For the text-containing cell, return its midpoint in (X, Y) coordinate format. 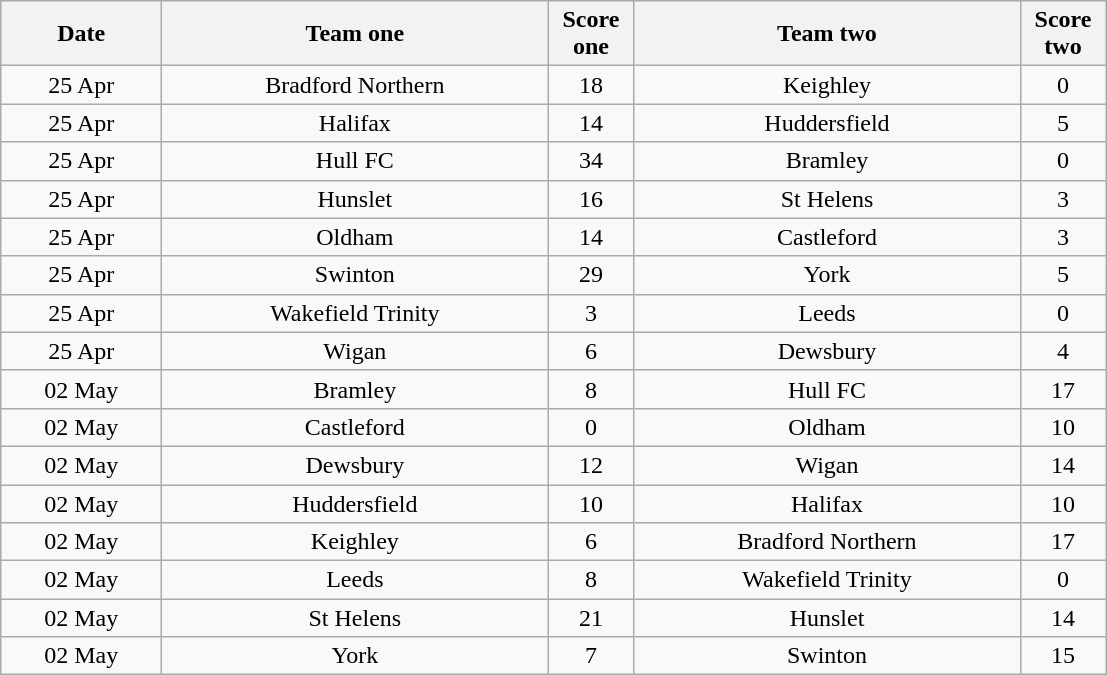
12 (591, 465)
29 (591, 275)
Team two (827, 34)
Date (82, 34)
Score one (591, 34)
18 (591, 85)
4 (1063, 351)
16 (591, 199)
Team one (355, 34)
21 (591, 618)
34 (591, 161)
Score two (1063, 34)
7 (591, 656)
15 (1063, 656)
